Provide the [X, Y] coordinate of the cell's center where the given text is located.  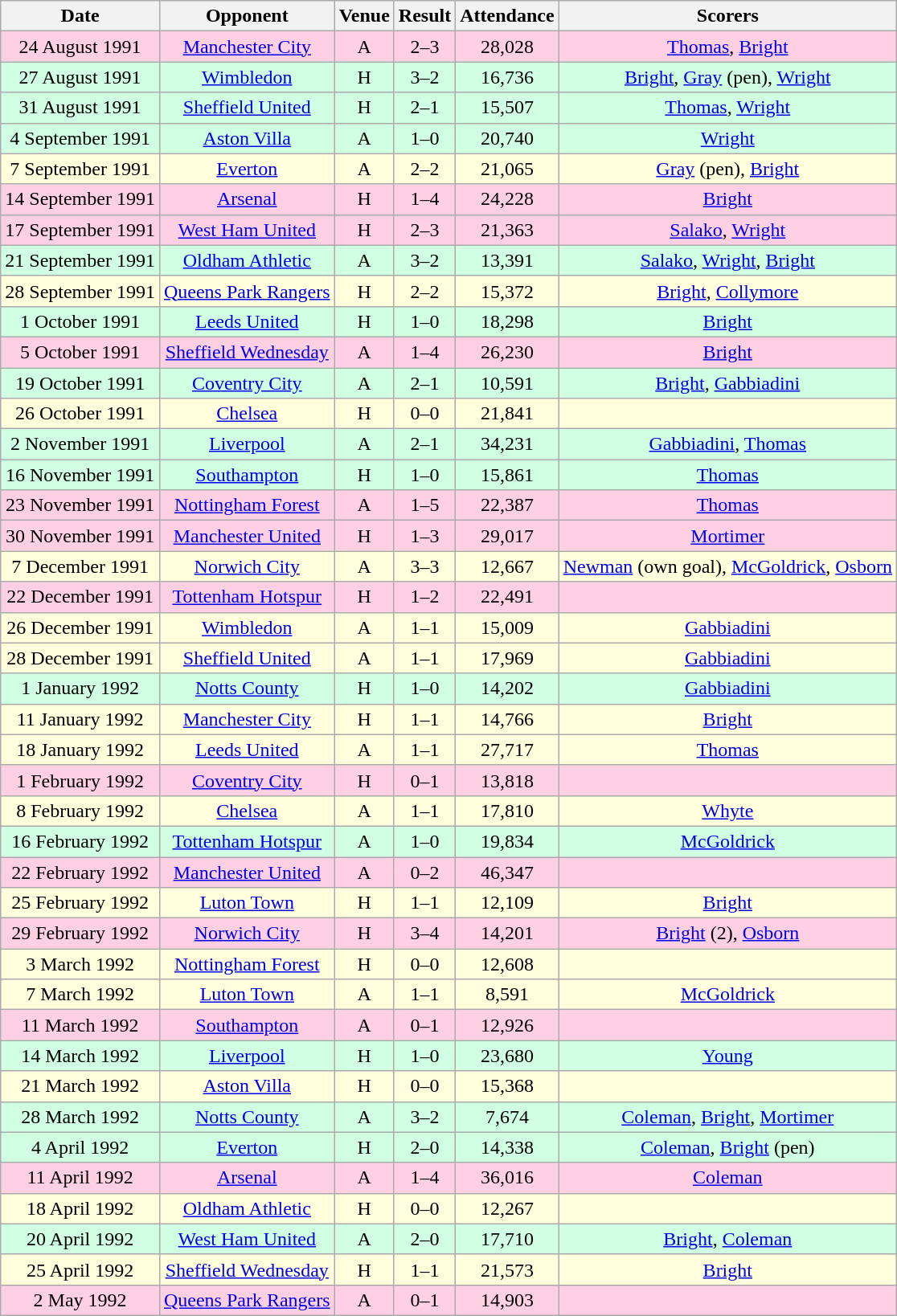
15,861 [507, 475]
Gray (pen), Bright [727, 169]
24 August 1991 [80, 47]
10,591 [507, 383]
15,368 [507, 1086]
7 December 1991 [80, 566]
34,231 [507, 444]
Bright, Collymore [727, 291]
Whyte [727, 811]
1 October 1991 [80, 321]
3–3 [424, 566]
19 October 1991 [80, 383]
20 April 1992 [80, 1239]
1 February 1992 [80, 780]
12,667 [507, 566]
7 March 1992 [80, 995]
14,338 [507, 1147]
27,717 [507, 750]
1 January 1992 [80, 689]
46,347 [507, 872]
12,608 [507, 964]
16,736 [507, 77]
Salako, Wright [727, 230]
12,109 [507, 903]
13,818 [507, 780]
21,841 [507, 414]
Bright (2), Osborn [727, 934]
26,230 [507, 352]
2 May 1992 [80, 1300]
31 August 1991 [80, 108]
14,903 [507, 1300]
18 January 1992 [80, 750]
17,810 [507, 811]
7 September 1991 [80, 169]
Coleman, Bright (pen) [727, 1147]
3–4 [424, 934]
Coleman, Bright, Mortimer [727, 1117]
21,363 [507, 230]
17 September 1991 [80, 230]
Thomas, Wright [727, 108]
30 November 1991 [80, 536]
27 August 1991 [80, 77]
18 April 1992 [80, 1208]
29 February 1992 [80, 934]
Opponent [247, 16]
14,766 [507, 719]
21 September 1991 [80, 260]
1–5 [424, 505]
4 September 1991 [80, 138]
Salako, Wright, Bright [727, 260]
Result [424, 16]
22,387 [507, 505]
22 December 1991 [80, 597]
16 November 1991 [80, 475]
Attendance [507, 16]
Gabbiadini, Thomas [727, 444]
28,028 [507, 47]
24,228 [507, 199]
5 October 1991 [80, 352]
Coleman [727, 1178]
8 February 1992 [80, 811]
25 February 1992 [80, 903]
17,969 [507, 658]
21,065 [507, 169]
16 February 1992 [80, 841]
15,372 [507, 291]
17,710 [507, 1239]
15,507 [507, 108]
1–3 [424, 536]
Mortimer [727, 536]
28 December 1991 [80, 658]
12,926 [507, 1025]
36,016 [507, 1178]
14,201 [507, 934]
21 March 1992 [80, 1086]
14 March 1992 [80, 1056]
11 January 1992 [80, 719]
23,680 [507, 1056]
26 October 1991 [80, 414]
Bright, Gabbiadini [727, 383]
19,834 [507, 841]
7,674 [507, 1117]
29,017 [507, 536]
Young [727, 1056]
4 April 1992 [80, 1147]
15,009 [507, 627]
Thomas, Bright [727, 47]
2 November 1991 [80, 444]
11 April 1992 [80, 1178]
Venue [364, 16]
8,591 [507, 995]
11 March 1992 [80, 1025]
Wright [727, 138]
13,391 [507, 260]
Newman (own goal), McGoldrick, Osborn [727, 566]
Date [80, 16]
28 September 1991 [80, 291]
21,573 [507, 1269]
14,202 [507, 689]
25 April 1992 [80, 1269]
26 December 1991 [80, 627]
22 February 1992 [80, 872]
18,298 [507, 321]
3 March 1992 [80, 964]
28 March 1992 [80, 1117]
1–2 [424, 597]
12,267 [507, 1208]
23 November 1991 [80, 505]
Scorers [727, 16]
22,491 [507, 597]
20,740 [507, 138]
0–2 [424, 872]
Bright, Gray (pen), Wright [727, 77]
Bright, Coleman [727, 1239]
14 September 1991 [80, 199]
